Return the [X, Y] coordinate for the center point of the cell that contains the specified text.  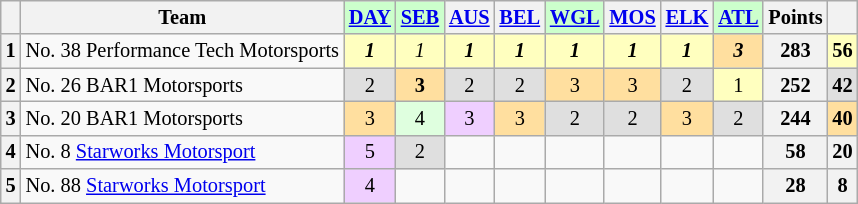
SEB [420, 17]
No. 20 BAR1 Motorsports [182, 118]
No. 26 BAR1 Motorsports [182, 85]
ELK [688, 17]
40 [842, 118]
42 [842, 85]
BEL [520, 17]
No. 88 Starworks Motorsport [182, 186]
DAY [370, 17]
8 [842, 186]
28 [795, 186]
56 [842, 51]
AUS [469, 17]
No. 38 Performance Tech Motorsports [182, 51]
20 [842, 152]
WGL [575, 17]
Points [795, 17]
ATL [738, 17]
No. 8 Starworks Motorsport [182, 152]
Team [182, 17]
283 [795, 51]
244 [795, 118]
MOS [632, 17]
58 [795, 152]
252 [795, 85]
